Detect which cell encompasses the target text, then output its (x, y) center coordinate. 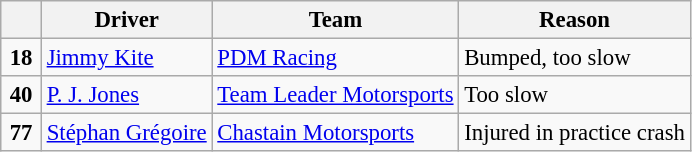
Reason (574, 20)
Driver (126, 20)
Chastain Motorsports (336, 133)
77 (22, 133)
Team (336, 20)
18 (22, 58)
Too slow (574, 95)
PDM Racing (336, 58)
Stéphan Grégoire (126, 133)
Bumped, too slow (574, 58)
Jimmy Kite (126, 58)
Team Leader Motorsports (336, 95)
Injured in practice crash (574, 133)
P. J. Jones (126, 95)
40 (22, 95)
